Capture the cell that displays the provided text and extract its [X, Y] central coordinate. 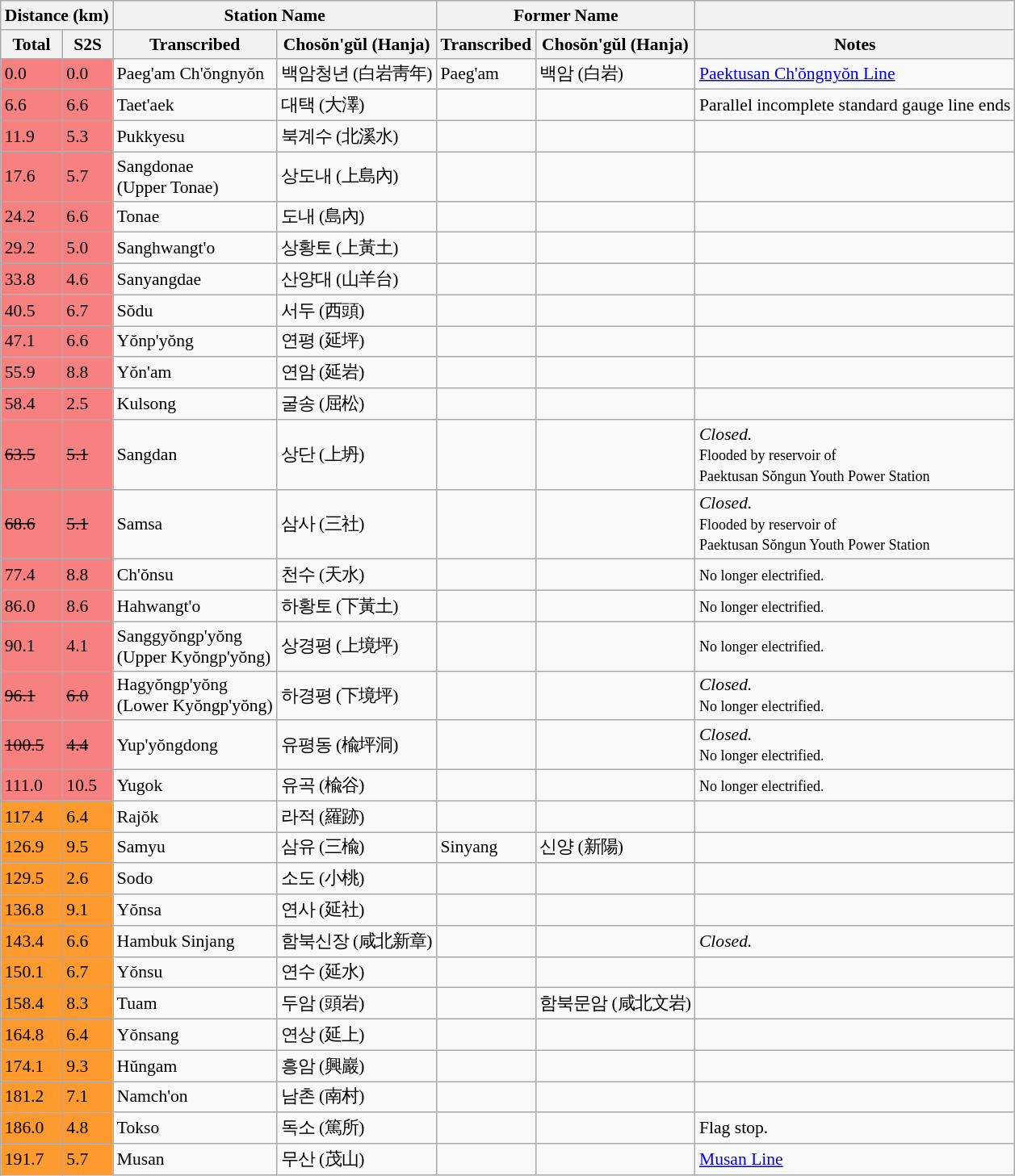
96.1 [32, 696]
S2S [87, 44]
Samyu [195, 847]
47.1 [32, 342]
Namch'on [195, 1098]
68.6 [32, 525]
Yŏnsa [195, 910]
9.3 [87, 1065]
무산 (茂山) [357, 1159]
연사 (延社) [357, 910]
8.3 [87, 1004]
Yŏnp'yŏng [195, 342]
Sodo [195, 880]
Yugok [195, 786]
55.9 [32, 373]
Samsa [195, 525]
4.6 [87, 279]
63.5 [32, 455]
117.4 [32, 817]
100.5 [32, 746]
150.1 [32, 972]
Paektusan Ch'ŏngnyŏn Line [855, 74]
Yup'yŏngdong [195, 746]
6.0 [87, 696]
Pukkyesu [195, 137]
24.2 [32, 216]
40.5 [32, 310]
2.6 [87, 880]
4.4 [87, 746]
Sanyangdae [195, 279]
7.1 [87, 1098]
33.8 [32, 279]
함북문암 (咸北文岩) [615, 1004]
Musan [195, 1159]
Yŏn'am [195, 373]
Paeg'am [486, 74]
상경평 (上境坪) [357, 646]
Sinyang [486, 847]
5.3 [87, 137]
191.7 [32, 1159]
Ch'ŏnsu [195, 575]
158.4 [32, 1004]
Flag stop. [855, 1128]
Tuam [195, 1004]
90.1 [32, 646]
백암청년 (白岩靑年) [357, 74]
소도 (小桃) [357, 880]
2.5 [87, 404]
Distance (km) [57, 15]
Sanggyŏngp'yŏng(Upper Kyŏngp'yŏng) [195, 646]
서두 (西頭) [357, 310]
독소 (篤所) [357, 1128]
111.0 [32, 786]
126.9 [32, 847]
10.5 [87, 786]
두암 (頭岩) [357, 1004]
Paeg'am Ch'ŏngnyŏn [195, 74]
Tokso [195, 1128]
4.1 [87, 646]
상단 (上坍) [357, 455]
라적 (羅跡) [357, 817]
5.0 [87, 249]
Notes [855, 44]
Hahwangt'o [195, 607]
9.1 [87, 910]
연상 (延上) [357, 1035]
11.9 [32, 137]
136.8 [32, 910]
Tonae [195, 216]
Sŏdu [195, 310]
북계수 (北溪水) [357, 137]
신양 (新陽) [615, 847]
도내 (島內) [357, 216]
천수 (天水) [357, 575]
연평 (延坪) [357, 342]
Rajŏk [195, 817]
Sanghwangt'o [195, 249]
186.0 [32, 1128]
하경평 (下境坪) [357, 696]
Yŏnsang [195, 1035]
Taet'aek [195, 105]
8.6 [87, 607]
29.2 [32, 249]
유평동 (楡坪洞) [357, 746]
Station Name [275, 15]
Former Name [566, 15]
하황토 (下黃土) [357, 607]
4.8 [87, 1128]
17.6 [32, 176]
유곡 (楡谷) [357, 786]
연암 (延岩) [357, 373]
Closed. [855, 941]
남촌 (南村) [357, 1098]
174.1 [32, 1065]
Sangdonae(Upper Tonae) [195, 176]
대택 (大澤) [357, 105]
연수 (延水) [357, 972]
산양대 (山羊台) [357, 279]
Yŏnsu [195, 972]
삼유 (三楡) [357, 847]
181.2 [32, 1098]
함북신장 (咸北新章) [357, 941]
Hambuk Sinjang [195, 941]
상도내 (上島內) [357, 176]
143.4 [32, 941]
백암 (白岩) [615, 74]
흥암 (興巖) [357, 1065]
77.4 [32, 575]
Hagyŏngp'yŏng(Lower Kyŏngp'yŏng) [195, 696]
86.0 [32, 607]
상황토 (上黃土) [357, 249]
Musan Line [855, 1159]
164.8 [32, 1035]
Parallel incomplete standard gauge line ends [855, 105]
129.5 [32, 880]
58.4 [32, 404]
굴송 (屈松) [357, 404]
Hŭngam [195, 1065]
Total [32, 44]
Kulsong [195, 404]
Sangdan [195, 455]
9.5 [87, 847]
삼사 (三社) [357, 525]
